From the cell containing the given text, extract its center point as (X, Y) coordinate. 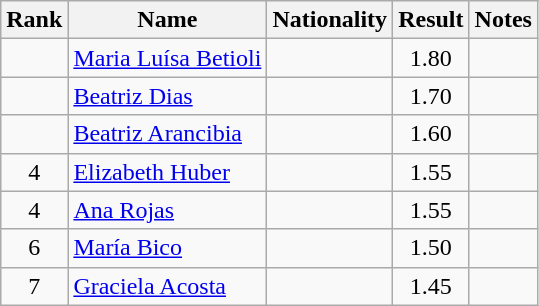
Elizabeth Huber (168, 172)
7 (34, 286)
6 (34, 248)
Beatriz Dias (168, 96)
Graciela Acosta (168, 286)
1.70 (431, 96)
Notes (503, 20)
1.50 (431, 248)
1.80 (431, 58)
Nationality (330, 20)
Rank (34, 20)
1.45 (431, 286)
Ana Rojas (168, 210)
1.60 (431, 134)
Name (168, 20)
Maria Luísa Betioli (168, 58)
Beatriz Arancibia (168, 134)
Result (431, 20)
María Bico (168, 248)
